Extract the [X, Y] coordinate from the center of the cell holding the provided text.  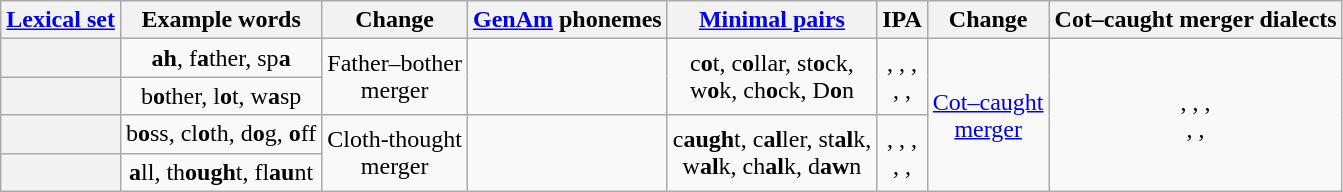
GenAm phonemes [567, 20]
Cloth-thoughtmerger [395, 153]
bother, lot, wasp [220, 96]
ah, father, spa [220, 58]
Example words [220, 20]
Lexical set [61, 20]
IPA [902, 20]
Cot–caughtmerger [988, 115]
all, thought, flaunt [220, 172]
Minimal pairs [772, 20]
cot, collar, stock,wok, chock, Don [772, 77]
Father–bothermerger [395, 77]
caught, caller, stalk,walk, chalk, dawn [772, 153]
Cot–caught merger dialects [1196, 20]
boss, cloth, dog, off [220, 134]
